Find where the given text appears and provide that cell's center as (X, Y) coordinate. 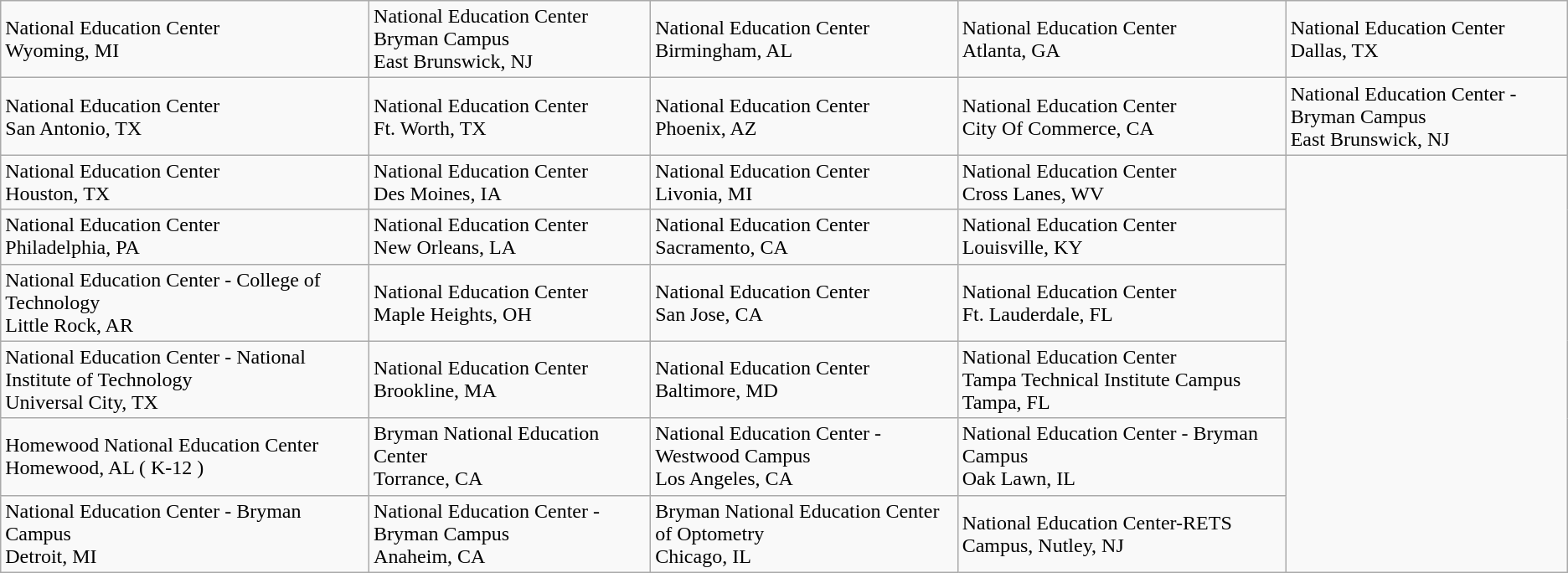
National Education Center - National Institute of TechnologyUniversal City, TX (185, 379)
National Education CenterMaple Heights, OH (510, 302)
National Education Center - Bryman CampusDetroit, MI (185, 534)
Bryman National Education CenterTorrance, CA (510, 457)
National Education Center - College of TechnologyLittle Rock, AR (185, 302)
National Education CenterNew Orleans, LA (510, 236)
National Education CenterBirmingham, AL (804, 39)
National Education CenterSacramento, CA (804, 236)
National Education CenterPhiladelphia, PA (185, 236)
National Education Center - Bryman CampusEast Brunswick, NJ (1426, 116)
National Education Center-RETS Campus, Nutley, NJ (1122, 534)
National Education CenterFt. Worth, TX (510, 116)
National Education CenterAtlanta, GA (1122, 39)
National Education CenterFt. Lauderdale, FL (1122, 302)
National Education CenterLouisville, KY (1122, 236)
National Education CenterCity Of Commerce, CA (1122, 116)
National Education CenterLivonia, MI (804, 183)
National Education CenterTampa Technical Institute Campus Tampa, FL (1122, 379)
National Education CenterSan Jose, CA (804, 302)
National Education Center Bryman CampusEast Brunswick, NJ (510, 39)
National Education CenterHouston, TX (185, 183)
National Education CenterWyoming, MI (185, 39)
National Education CenterDallas, TX (1426, 39)
Bryman National Education Center of OptometryChicago, IL (804, 534)
Homewood National Education CenterHomewood, AL ( K-12 ) (185, 457)
National Education CenterSan Antonio, TX (185, 116)
National Education CenterBaltimore, MD (804, 379)
National Education Center - Westwood CampusLos Angeles, CA (804, 457)
National Education CenterDes Moines, IA (510, 183)
National Education CenterPhoenix, AZ (804, 116)
National Education CenterBrookline, MA (510, 379)
National Education Center - Bryman CampusOak Lawn, IL (1122, 457)
National Education CenterCross Lanes, WV (1122, 183)
National Education Center - Bryman CampusAnaheim, CA (510, 534)
